Extract the (x, y) coordinate from the center of the cell holding the provided text.  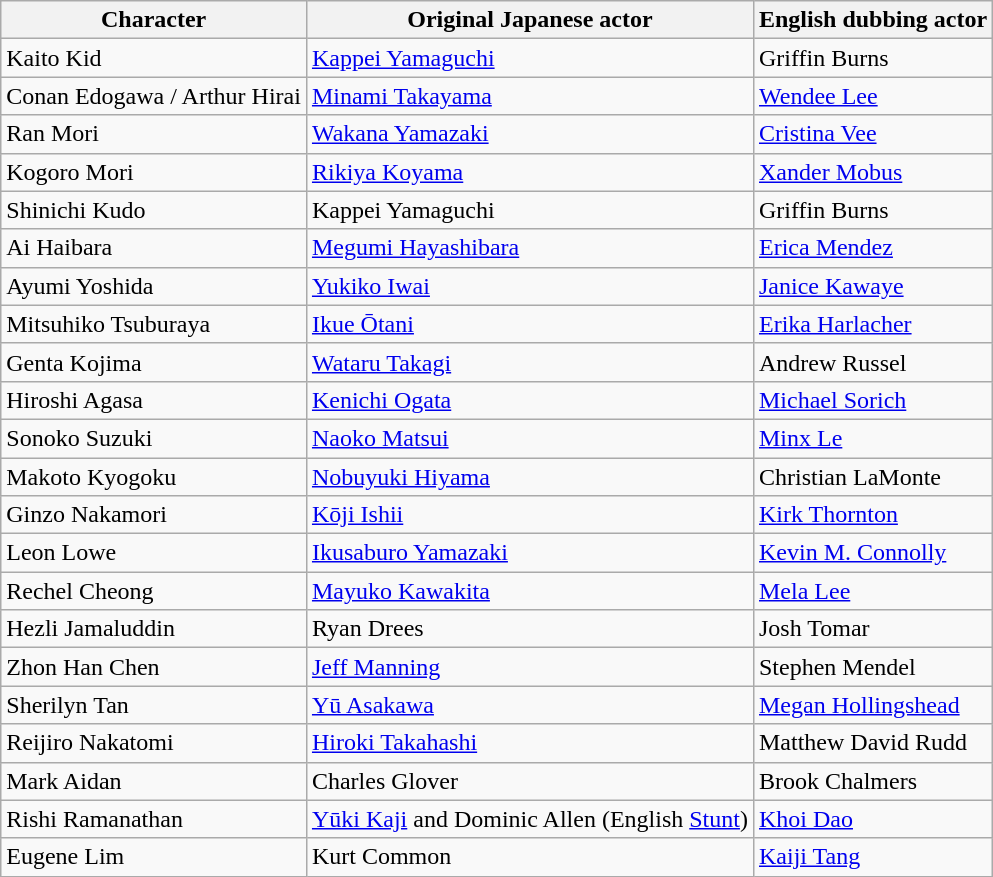
Hiroshi Agasa (154, 400)
Charles Glover (530, 781)
Yūki Kaji and Dominic Allen (English Stunt) (530, 819)
Kaiji Tang (872, 857)
Brook Chalmers (872, 781)
Kaito Kid (154, 58)
Original Japanese actor (530, 20)
Ginzo Nakamori (154, 515)
Xander Mobus (872, 172)
Eugene Lim (154, 857)
Ai Haibara (154, 248)
Leon Lowe (154, 553)
Ayumi Yoshida (154, 286)
Kirk Thornton (872, 515)
Minami Takayama (530, 96)
Mitsuhiko Tsuburaya (154, 324)
Rishi Ramanathan (154, 819)
Mela Lee (872, 591)
Genta Kojima (154, 362)
Megan Hollingshead (872, 705)
Cristina Vee (872, 134)
Erica Mendez (872, 248)
Kenichi Ogata (530, 400)
Wendee Lee (872, 96)
Mark Aidan (154, 781)
Ran Mori (154, 134)
Stephen Mendel (872, 667)
Yū Asakawa (530, 705)
Hiroki Takahashi (530, 743)
Rechel Cheong (154, 591)
Minx Le (872, 438)
Rikiya Koyama (530, 172)
Christian LaMonte (872, 477)
Janice Kawaye (872, 286)
Naoko Matsui (530, 438)
Mayuko Kawakita (530, 591)
Megumi Hayashibara (530, 248)
Ikue Ōtani (530, 324)
Kogoro Mori (154, 172)
Ikusaburo Yamazaki (530, 553)
Wataru Takagi (530, 362)
Shinichi Kudo (154, 210)
Character (154, 20)
Sherilyn Tan (154, 705)
Josh Tomar (872, 629)
Makoto Kyogoku (154, 477)
Kurt Common (530, 857)
Khoi Dao (872, 819)
Zhon Han Chen (154, 667)
Sonoko Suzuki (154, 438)
Michael Sorich (872, 400)
Andrew Russel (872, 362)
Wakana Yamazaki (530, 134)
Erika Harlacher (872, 324)
Matthew David Rudd (872, 743)
Kevin M. Connolly (872, 553)
Yukiko Iwai (530, 286)
English dubbing actor (872, 20)
Nobuyuki Hiyama (530, 477)
Hezli Jamaluddin (154, 629)
Reijiro Nakatomi (154, 743)
Jeff Manning (530, 667)
Conan Edogawa / Arthur Hirai (154, 96)
Kōji Ishii (530, 515)
Ryan Drees (530, 629)
